Pinpoint the cell where the given text exists, returning its [x, y] midpoint coordinate. 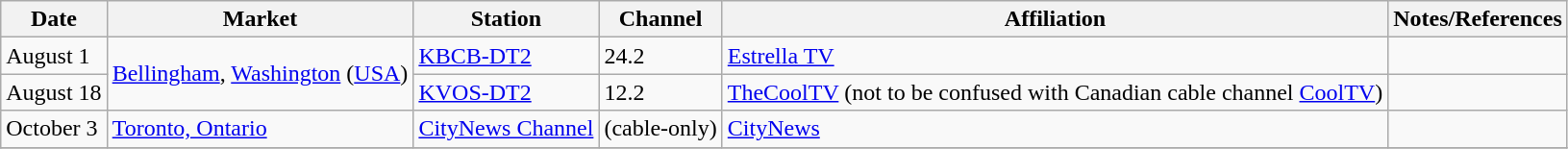
Affiliation [1055, 19]
CityNews Channel [506, 129]
August 18 [54, 92]
Channel [660, 19]
KVOS-DT2 [506, 92]
Notes/References [1479, 19]
Market [260, 19]
TheCoolTV (not to be confused with Canadian cable channel CoolTV) [1055, 92]
Station [506, 19]
24.2 [660, 56]
CityNews [1055, 129]
Toronto, Ontario [260, 129]
Date [54, 19]
KBCB-DT2 [506, 56]
(cable-only) [660, 129]
August 1 [54, 56]
Estrella TV [1055, 56]
Bellingham, Washington (USA) [260, 74]
October 3 [54, 129]
12.2 [660, 92]
